Identify which cell holds the provided text, then report its (X, Y) central coordinate. 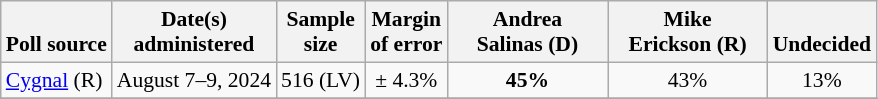
13% (822, 80)
Cygnal (R) (56, 80)
Samplesize (320, 32)
43% (688, 80)
Undecided (822, 32)
Date(s)administered (194, 32)
MikeErickson (R) (688, 32)
August 7–9, 2024 (194, 80)
45% (527, 80)
Marginof error (406, 32)
AndreaSalinas (D) (527, 32)
516 (LV) (320, 80)
Poll source (56, 32)
± 4.3% (406, 80)
